Pinpoint the cell where the given text exists, returning its (x, y) midpoint coordinate. 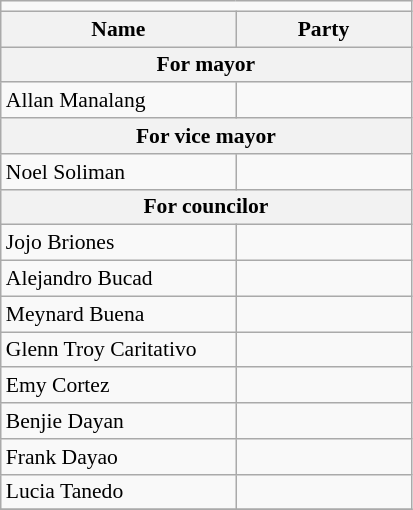
Benjie Dayan (118, 421)
Alejandro Bucad (118, 279)
For councilor (206, 207)
For vice mayor (206, 136)
Allan Manalang (118, 101)
For mayor (206, 65)
Meynard Buena (118, 314)
Name (118, 29)
Glenn Troy Caritativo (118, 350)
Frank Dayao (118, 457)
Noel Soliman (118, 172)
Lucia Tanedo (118, 492)
Party (324, 29)
Emy Cortez (118, 386)
Jojo Briones (118, 243)
